Return the [X, Y] coordinate for the center point of the cell that contains the specified text.  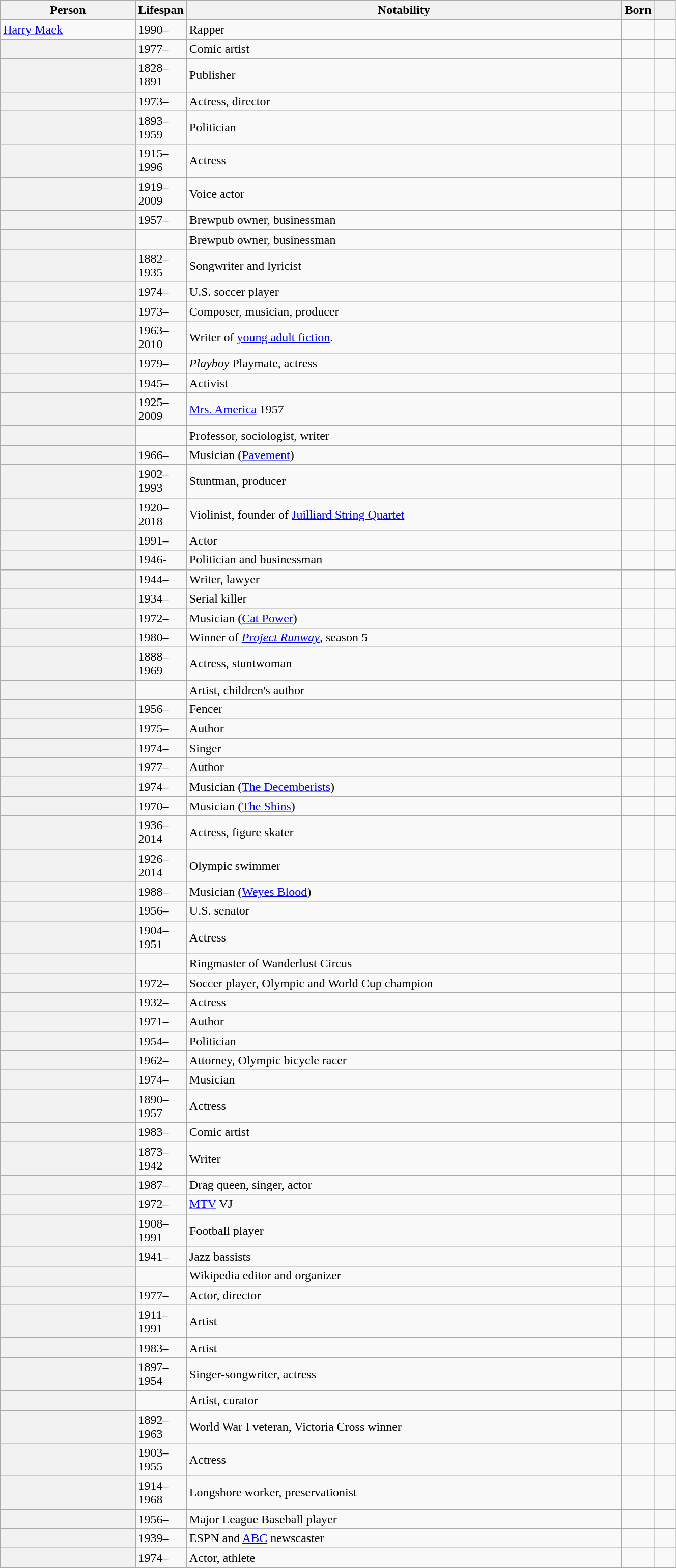
1991– [161, 540]
1966– [161, 455]
1882–1935 [161, 266]
1962– [161, 1061]
1957– [161, 220]
Musician (The Shins) [404, 806]
1946- [161, 560]
Composer, musician, producer [404, 311]
Attorney, Olympic bicycle racer [404, 1061]
Major League Baseball player [404, 1519]
Musician [404, 1080]
Serial killer [404, 598]
1888–1969 [161, 664]
1975– [161, 729]
Professor, sociologist, writer [404, 436]
1945– [161, 383]
1939– [161, 1538]
1904–1951 [161, 937]
Musician (Cat Power) [404, 618]
Actor [404, 540]
1970– [161, 806]
Jazz bassists [404, 1257]
Singer [404, 748]
Voice actor [404, 193]
Fencer [404, 709]
Writer of young adult fiction. [404, 338]
1936–2014 [161, 833]
1890–1957 [161, 1106]
Longshore worker, preservationist [404, 1493]
World War I veteran, Victoria Cross winner [404, 1426]
Writer [404, 1158]
Musician (The Decemberists) [404, 787]
1920–2018 [161, 514]
1897–1954 [161, 1374]
1979– [161, 364]
Actress, stuntwoman [404, 664]
1944– [161, 579]
1925–2009 [161, 409]
1963–2010 [161, 338]
Songwriter and lyricist [404, 266]
1919–2009 [161, 193]
MTV VJ [404, 1204]
Rapper [404, 30]
1932– [161, 1002]
Olympic swimmer [404, 865]
Soccer player, Olympic and World Cup champion [404, 983]
Violinist, founder of Juilliard String Quartet [404, 514]
Ringmaster of Wanderlust Circus [404, 963]
Artist, children's author [404, 690]
Wikipedia editor and organizer [404, 1276]
Mrs. America 1957 [404, 409]
ESPN and ABC newscaster [404, 1538]
1971– [161, 1021]
Born [638, 10]
1990– [161, 30]
Writer, lawyer [404, 579]
Lifespan [161, 10]
1915–1996 [161, 161]
Harry Mack [68, 30]
1892–1963 [161, 1426]
Stuntman, producer [404, 481]
1873–1942 [161, 1158]
Singer-songwriter, actress [404, 1374]
Drag queen, singer, actor [404, 1185]
1954– [161, 1041]
U.S. soccer player [404, 292]
Artist, curator [404, 1400]
Playboy Playmate, actress [404, 364]
Football player [404, 1231]
Musician (Pavement) [404, 455]
Activist [404, 383]
Person [68, 10]
U.S. senator [404, 911]
1908–1991 [161, 1231]
1980– [161, 637]
Actress, director [404, 101]
Winner of Project Runway, season 5 [404, 637]
1828–1891 [161, 75]
Actor, director [404, 1295]
Notability [404, 10]
1926–2014 [161, 865]
1903–1955 [161, 1460]
1941– [161, 1257]
1987– [161, 1185]
1902–1993 [161, 481]
1914–1968 [161, 1493]
1988– [161, 892]
Musician (Weyes Blood) [404, 892]
1893–1959 [161, 127]
Actress, figure skater [404, 833]
1911–1991 [161, 1321]
1934– [161, 598]
Politician and businessman [404, 560]
Publisher [404, 75]
Actor, athlete [404, 1558]
